Determine the (x, y) coordinate at the center of the cell enclosing the given text.  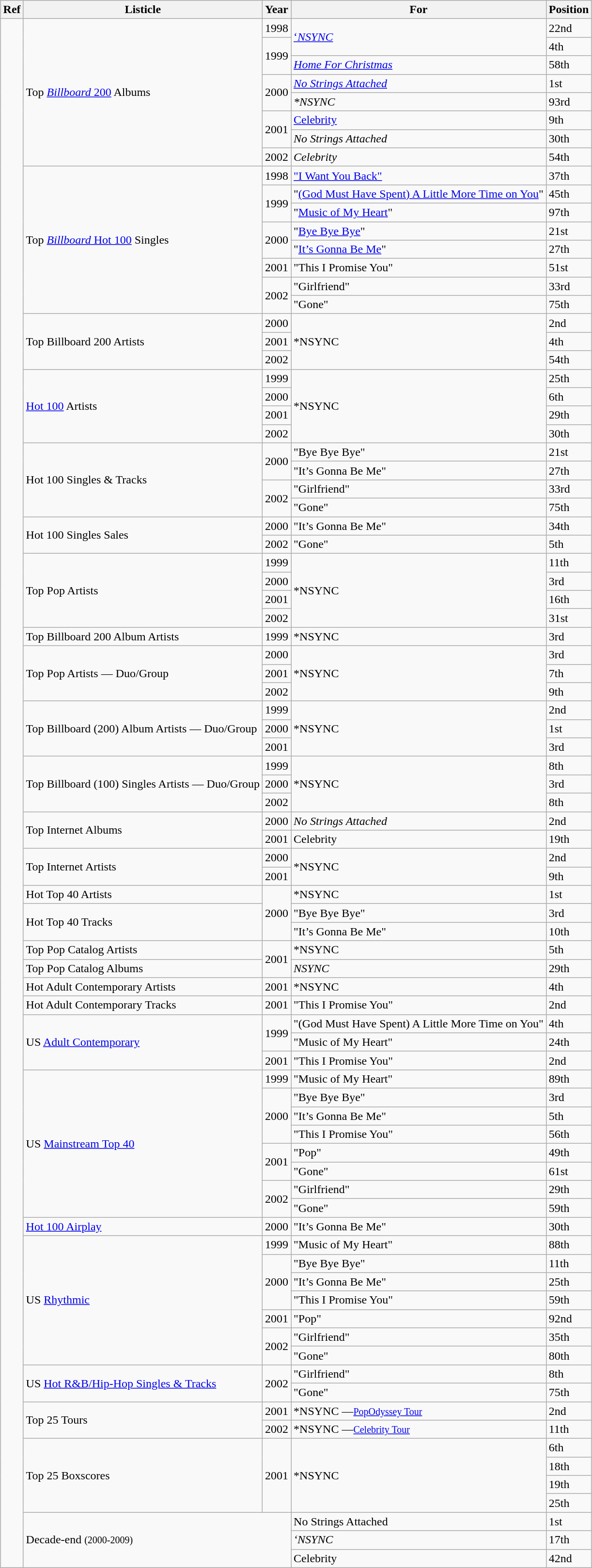
US Adult Contemporary (142, 1042)
93rd (569, 102)
Top Internet Artists (142, 867)
42nd (569, 1558)
24th (569, 1042)
92nd (569, 1319)
Top Billboard (100) Singles Artists — Duo/Group (142, 784)
Top Pop Catalog Albums (142, 968)
NSYNC (419, 968)
97th (569, 212)
US Hot R&B/Hip-Hop Singles & Tracks (142, 1383)
Top 25 Tours (142, 1420)
*NSYNC —Celebrity Tour (419, 1429)
Year (276, 10)
Hot 100 Airplay (142, 1226)
Decade-end (2000-2009) (157, 1540)
17th (569, 1540)
45th (569, 194)
Top Billboard 200 Artists (142, 342)
US Rhythmic (142, 1300)
Listicle (142, 10)
Hot 100 Artists (142, 406)
Top Pop Catalog Artists (142, 950)
58th (569, 65)
Top Billboard 200 Albums (142, 93)
37th (569, 175)
Hot Adult Contemporary Artists (142, 987)
Hot Top 40 Artists (142, 895)
Hot Adult Contemporary Tracks (142, 1005)
Top Pop Artists (142, 590)
7th (569, 673)
88th (569, 1245)
56th (569, 1134)
Top Billboard (200) Album Artists — Duo/Group (142, 729)
Hot Top 40 Tracks (142, 922)
18th (569, 1466)
89th (569, 1079)
Hot 100 Singles & Tracks (142, 480)
Top Pop Artists — Duo/Group (142, 673)
80th (569, 1355)
*NSYNC —PopOdyssey Tour (419, 1411)
22nd (569, 28)
10th (569, 931)
16th (569, 600)
Position (569, 10)
Top Billboard 200 Album Artists (142, 637)
Hot 100 Singles Sales (142, 535)
61st (569, 1171)
US Mainstream Top 40 (142, 1143)
Top Internet Albums (142, 830)
"I Want You Back" (419, 175)
35th (569, 1337)
Top Billboard Hot 100 Singles (142, 240)
34th (569, 526)
49th (569, 1153)
Top 25 Boxscores (142, 1475)
Home For Christmas (419, 65)
Ref (12, 10)
51st (569, 268)
31st (569, 618)
For (419, 10)
